For the text-containing cell, return its midpoint in (X, Y) coordinate format. 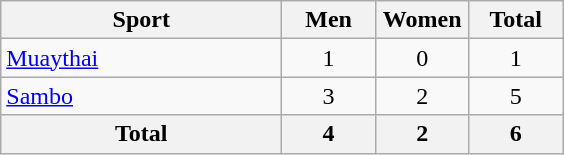
4 (329, 134)
Sambo (142, 96)
3 (329, 96)
Men (329, 20)
5 (516, 96)
6 (516, 134)
Women (422, 20)
Muaythai (142, 58)
0 (422, 58)
Sport (142, 20)
